Search for the cell housing the specified text and yield its [x, y] center coordinate. 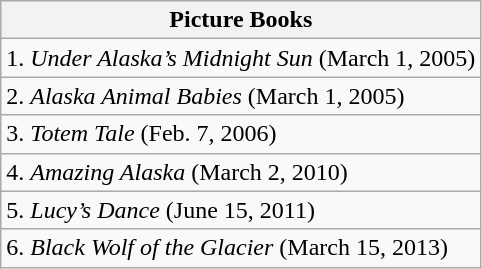
3. Totem Tale (Feb. 7, 2006) [241, 134]
6. Black Wolf of the Glacier (March 15, 2013) [241, 248]
4. Amazing Alaska (March 2, 2010) [241, 172]
Picture Books [241, 20]
1. Under Alaska’s Midnight Sun (March 1, 2005) [241, 58]
5. Lucy’s Dance (June 15, 2011) [241, 210]
2. Alaska Animal Babies (March 1, 2005) [241, 96]
